From the cell containing the given text, extract its center point as (X, Y) coordinate. 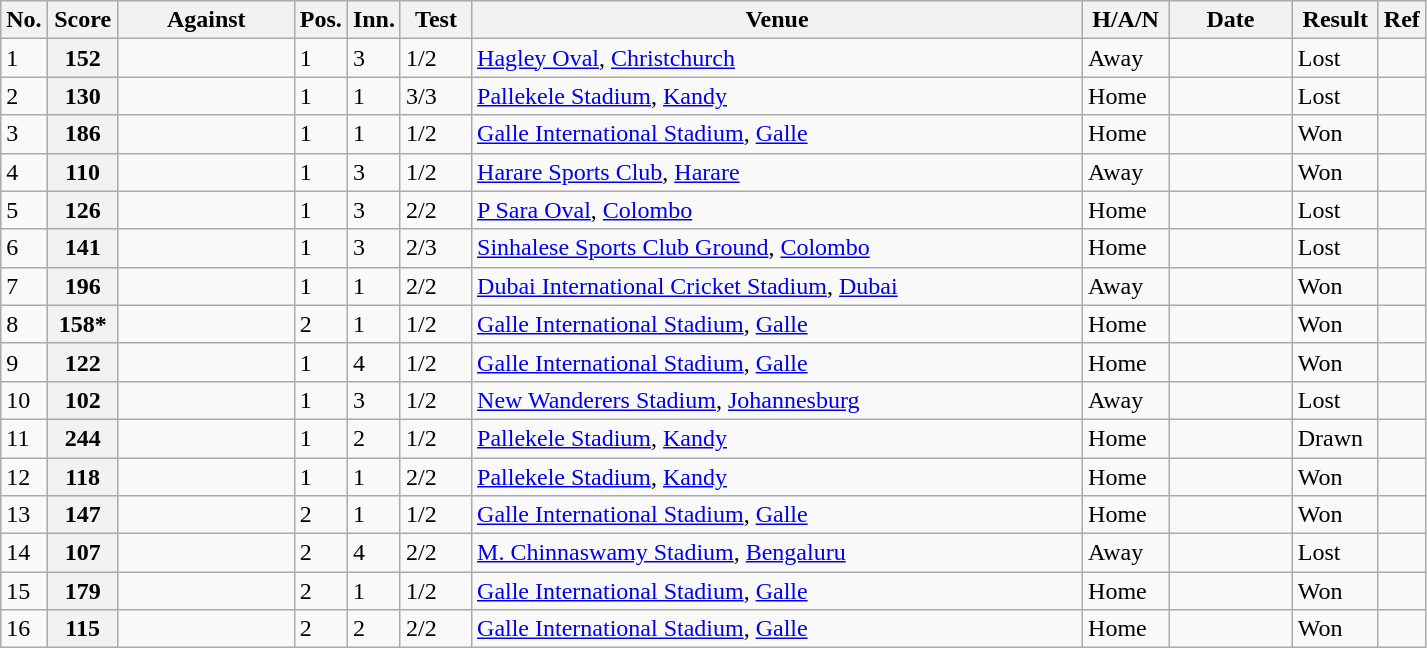
158* (82, 324)
6 (24, 248)
14 (24, 553)
Inn. (374, 20)
Pos. (320, 20)
Hagley Oval, Christchurch (778, 58)
122 (82, 362)
New Wanderers Stadium, Johannesburg (778, 400)
118 (82, 477)
115 (82, 629)
2/3 (436, 248)
Sinhalese Sports Club Ground, Colombo (778, 248)
Against (206, 20)
196 (82, 286)
Score (82, 20)
244 (82, 438)
130 (82, 96)
Venue (778, 20)
Result (1335, 20)
107 (82, 553)
Test (436, 20)
102 (82, 400)
M. Chinnaswamy Stadium, Bengaluru (778, 553)
126 (82, 210)
110 (82, 172)
No. (24, 20)
P Sara Oval, Colombo (778, 210)
7 (24, 286)
13 (24, 515)
16 (24, 629)
12 (24, 477)
H/A/N (1126, 20)
8 (24, 324)
Harare Sports Club, Harare (778, 172)
186 (82, 134)
15 (24, 591)
11 (24, 438)
Dubai International Cricket Stadium, Dubai (778, 286)
3/3 (436, 96)
10 (24, 400)
179 (82, 591)
152 (82, 58)
9 (24, 362)
Ref (1402, 20)
5 (24, 210)
147 (82, 515)
141 (82, 248)
Drawn (1335, 438)
Date (1231, 20)
